Detect which cell encompasses the target text, then output its (X, Y) center coordinate. 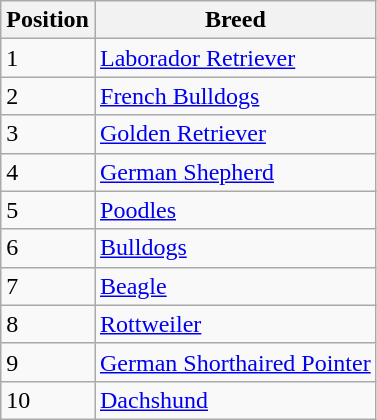
Poodles (235, 210)
2 (48, 96)
7 (48, 286)
French Bulldogs (235, 96)
1 (48, 58)
10 (48, 400)
Laborador Retriever (235, 58)
Golden Retriever (235, 134)
Breed (235, 20)
3 (48, 134)
5 (48, 210)
Bulldogs (235, 248)
Beagle (235, 286)
German Shorthaired Pointer (235, 362)
6 (48, 248)
4 (48, 172)
9 (48, 362)
Dachshund (235, 400)
8 (48, 324)
German Shepherd (235, 172)
Rottweiler (235, 324)
Position (48, 20)
